Provide the [x, y] coordinate of the cell's center where the given text is located.  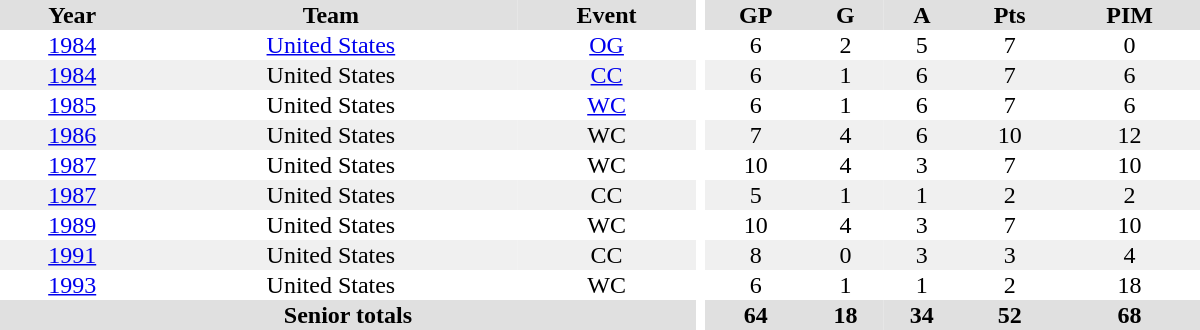
64 [756, 315]
Year [72, 15]
34 [922, 315]
OG [606, 45]
G [845, 15]
8 [756, 255]
PIM [1130, 15]
Event [606, 15]
1986 [72, 135]
52 [1010, 315]
1989 [72, 225]
Senior totals [348, 315]
GP [756, 15]
1993 [72, 285]
Pts [1010, 15]
1985 [72, 105]
1991 [72, 255]
A [922, 15]
Team [330, 15]
68 [1130, 315]
12 [1130, 135]
